Return the (X, Y) coordinate for the center point of the cell that contains the specified text.  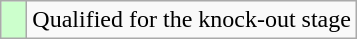
Qualified for the knock-out stage (192, 20)
